Return the (x, y) coordinate for the center point of the cell that contains the specified text.  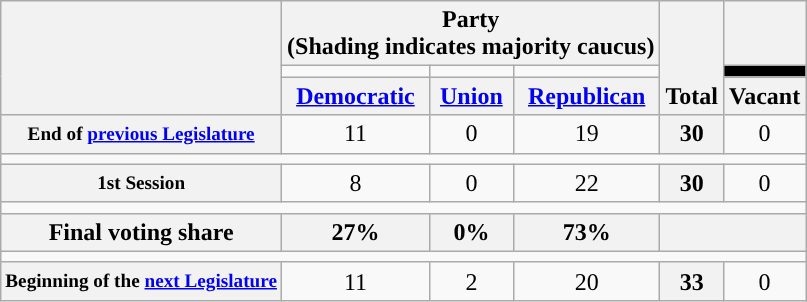
Vacant (764, 96)
8 (356, 183)
27% (356, 232)
2 (471, 281)
73% (586, 232)
1st Session (142, 183)
Republican (586, 96)
Union (471, 96)
Democratic (356, 96)
19 (586, 134)
20 (586, 281)
Beginning of the next Legislature (142, 281)
Total (692, 58)
0% (471, 232)
Final voting share (142, 232)
Party (Shading indicates majority caucus) (471, 34)
End of previous Legislature (142, 134)
33 (692, 281)
22 (586, 183)
